Search for the cell housing the specified text and yield its [X, Y] center coordinate. 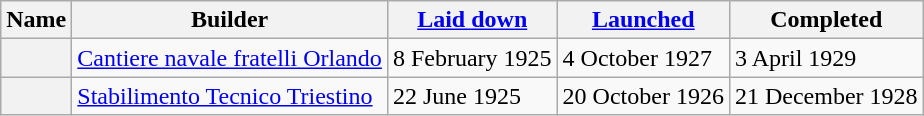
Name [36, 20]
Stabilimento Tecnico Triestino [230, 96]
Builder [230, 20]
3 April 1929 [826, 58]
22 June 1925 [472, 96]
8 February 1925 [472, 58]
Cantiere navale fratelli Orlando [230, 58]
20 October 1926 [643, 96]
4 October 1927 [643, 58]
Laid down [472, 20]
Completed [826, 20]
Launched [643, 20]
21 December 1928 [826, 96]
